Search for the cell housing the specified text and yield its [x, y] center coordinate. 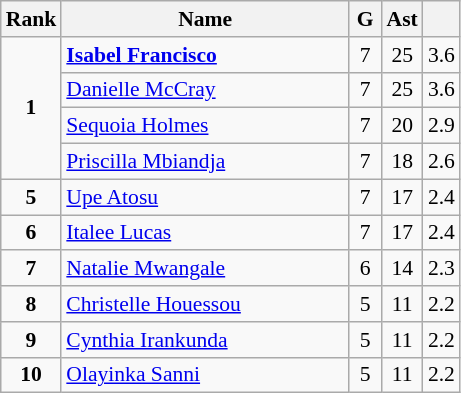
10 [32, 375]
Natalie Mwangale [205, 269]
2.3 [442, 269]
2.9 [442, 126]
9 [32, 340]
Christelle Houessou [205, 304]
Olayinka Sanni [205, 375]
2.6 [442, 162]
20 [402, 126]
8 [32, 304]
Danielle McCray [205, 90]
Italee Lucas [205, 233]
Upe Atosu [205, 197]
Cynthia Irankunda [205, 340]
Priscilla Mbiandja [205, 162]
Ast [402, 19]
Name [205, 19]
Rank [32, 19]
G [366, 19]
Isabel Francisco [205, 55]
1 [32, 108]
Sequoia Holmes [205, 126]
18 [402, 162]
14 [402, 269]
